Pinpoint the cell where the given text exists, returning its [x, y] midpoint coordinate. 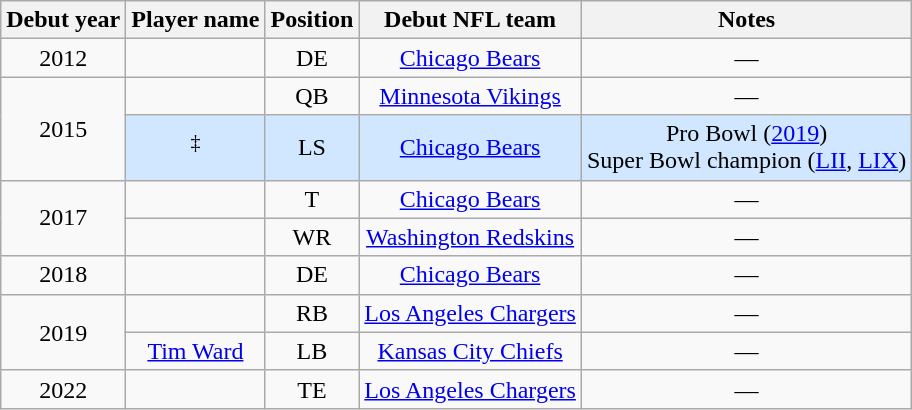
Debut NFL team [470, 20]
Tim Ward [196, 351]
2017 [64, 218]
‡ [196, 148]
2019 [64, 332]
LB [312, 351]
Debut year [64, 20]
QB [312, 96]
Kansas City Chiefs [470, 351]
2012 [64, 58]
Washington Redskins [470, 237]
T [312, 199]
2015 [64, 128]
2022 [64, 389]
Position [312, 20]
Minnesota Vikings [470, 96]
2018 [64, 275]
Notes [746, 20]
Pro Bowl (2019) Super Bowl champion (LII, LIX) [746, 148]
RB [312, 313]
LS [312, 148]
Player name [196, 20]
TE [312, 389]
WR [312, 237]
